For the text-containing cell, return its midpoint in (x, y) coordinate format. 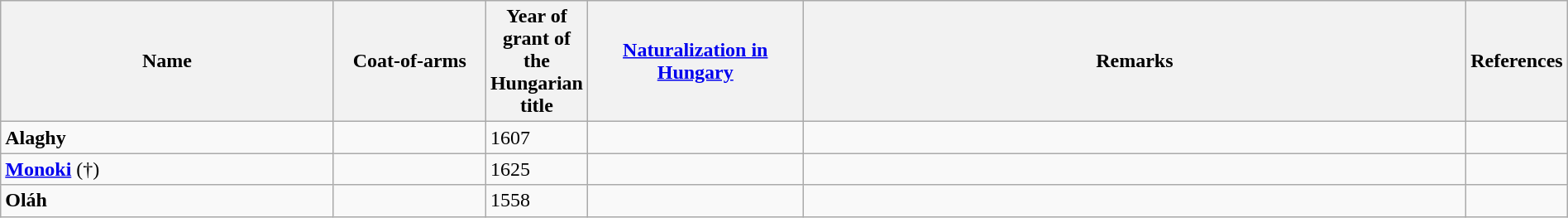
Alaghy (167, 138)
References (1517, 61)
1607 (536, 138)
Remarks (1135, 61)
1558 (536, 201)
Name (167, 61)
1625 (536, 169)
Year of grant of the Hungarian title (536, 61)
Monoki (†) (167, 169)
Coat-of-arms (409, 61)
Oláh (167, 201)
Naturalization in Hungary (695, 61)
